Find where the given text appears and provide that cell's center as [x, y] coordinate. 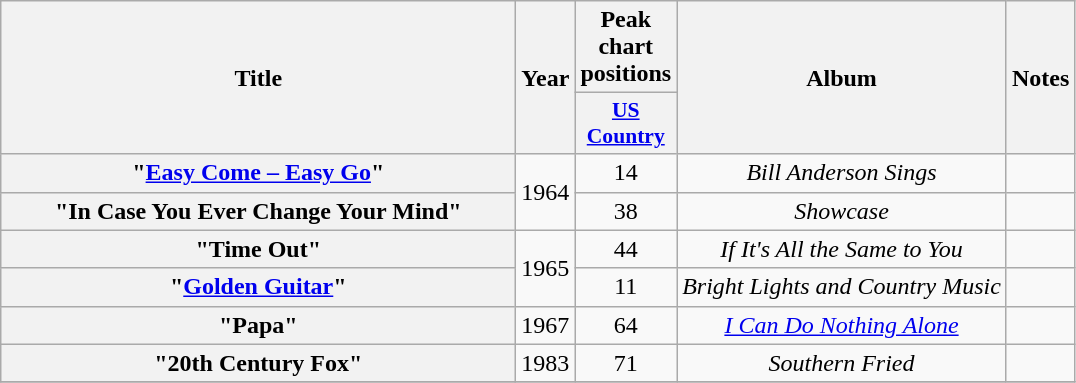
Peakchartpositions [626, 47]
"Golden Guitar" [258, 287]
71 [626, 363]
1964 [546, 192]
If It's All the Same to You [842, 249]
"Time Out" [258, 249]
USCountry [626, 124]
11 [626, 287]
"In Case You Ever Change Your Mind" [258, 211]
"20th Century Fox" [258, 363]
Bill Anderson Sings [842, 173]
Notes [1040, 78]
Title [258, 78]
44 [626, 249]
1965 [546, 268]
Showcase [842, 211]
Bright Lights and Country Music [842, 287]
38 [626, 211]
Year [546, 78]
64 [626, 325]
14 [626, 173]
1983 [546, 363]
"Easy Come – Easy Go" [258, 173]
Album [842, 78]
I Can Do Nothing Alone [842, 325]
Southern Fried [842, 363]
"Papa" [258, 325]
1967 [546, 325]
